Pinpoint the cell where the given text exists, returning its [x, y] midpoint coordinate. 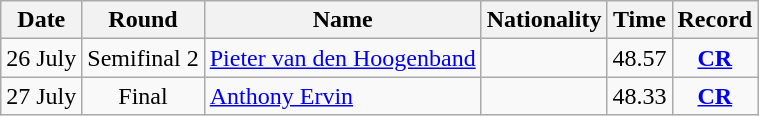
Final [143, 96]
Date [42, 20]
48.33 [640, 96]
Pieter van den Hoogenband [342, 58]
Record [715, 20]
27 July [42, 96]
48.57 [640, 58]
Semifinal 2 [143, 58]
Anthony Ervin [342, 96]
Time [640, 20]
26 July [42, 58]
Name [342, 20]
Nationality [544, 20]
Round [143, 20]
